Locate the cell with the specified text and output its (X, Y) center coordinate. 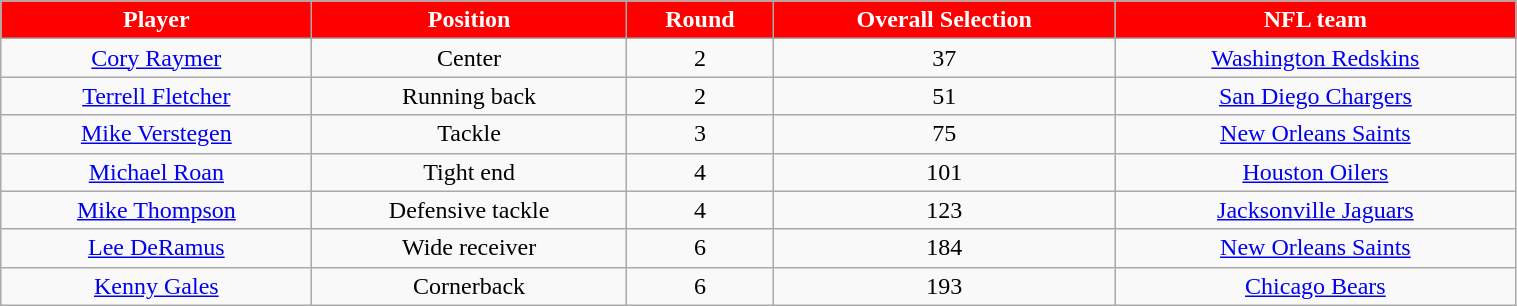
Jacksonville Jaguars (1316, 210)
Defensive tackle (469, 210)
193 (944, 286)
101 (944, 172)
Tackle (469, 134)
Kenny Gales (156, 286)
Tight end (469, 172)
Lee DeRamus (156, 248)
Mike Verstegen (156, 134)
123 (944, 210)
Cory Raymer (156, 58)
Mike Thompson (156, 210)
Position (469, 20)
Cornerback (469, 286)
184 (944, 248)
Terrell Fletcher (156, 96)
Round (700, 20)
75 (944, 134)
San Diego Chargers (1316, 96)
Wide receiver (469, 248)
NFL team (1316, 20)
3 (700, 134)
Houston Oilers (1316, 172)
Player (156, 20)
Washington Redskins (1316, 58)
Running back (469, 96)
Chicago Bears (1316, 286)
Overall Selection (944, 20)
Center (469, 58)
37 (944, 58)
51 (944, 96)
Michael Roan (156, 172)
